Find where the given text appears and provide that cell's center as (x, y) coordinate. 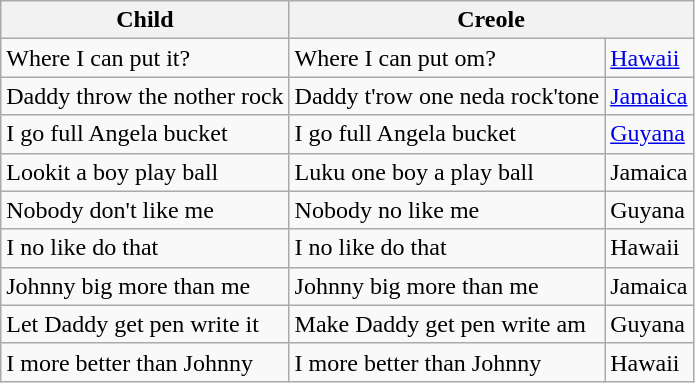
Nobody no like me (447, 210)
Where I can put it? (145, 58)
Nobody don't like me (145, 210)
Let Daddy get pen write it (145, 324)
Creole (491, 20)
Make Daddy get pen write am (447, 324)
Luku one boy a play ball (447, 172)
Daddy t'row one neda rock'tone (447, 96)
Daddy throw the nother rock (145, 96)
Child (145, 20)
Lookit a boy play ball (145, 172)
Where I can put om? (447, 58)
